Extract the (x, y) coordinate from the center of the cell holding the provided text.  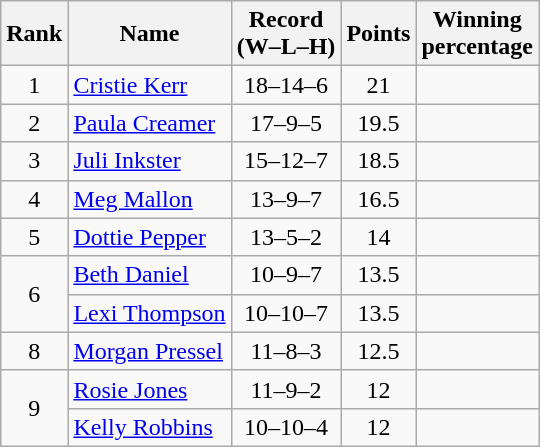
18.5 (378, 161)
Points (378, 34)
11–9–2 (286, 389)
Morgan Pressel (150, 351)
11–8–3 (286, 351)
Cristie Kerr (150, 85)
3 (34, 161)
10–10–4 (286, 427)
10–10–7 (286, 313)
Meg Mallon (150, 199)
13–5–2 (286, 237)
21 (378, 85)
8 (34, 351)
Dottie Pepper (150, 237)
6 (34, 294)
13–9–7 (286, 199)
Beth Daniel (150, 275)
Lexi Thompson (150, 313)
15–12–7 (286, 161)
5 (34, 237)
16.5 (378, 199)
Name (150, 34)
1 (34, 85)
Rosie Jones (150, 389)
Rank (34, 34)
19.5 (378, 123)
Winningpercentage (478, 34)
14 (378, 237)
17–9–5 (286, 123)
10–9–7 (286, 275)
18–14–6 (286, 85)
Kelly Robbins (150, 427)
Paula Creamer (150, 123)
Juli Inkster (150, 161)
4 (34, 199)
12.5 (378, 351)
2 (34, 123)
Record(W–L–H) (286, 34)
9 (34, 408)
